Identify which cell holds the provided text, then report its (x, y) central coordinate. 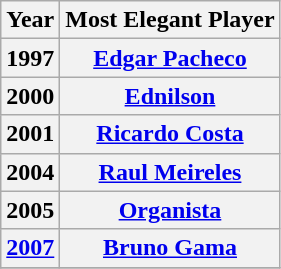
2000 (30, 96)
2007 (30, 248)
Edgar Pacheco (170, 58)
Bruno Gama (170, 248)
2005 (30, 210)
Most Elegant Player (170, 20)
Organista (170, 210)
Raul Meireles (170, 172)
Ricardo Costa (170, 134)
2001 (30, 134)
Ednilson (170, 96)
1997 (30, 58)
2004 (30, 172)
Year (30, 20)
